Return (X, Y) of the center of cell containing provided text 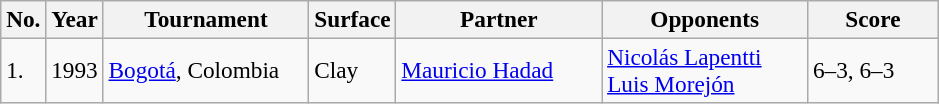
Nicolás Lapentti Luis Morejón (705, 70)
Year (74, 19)
1993 (74, 70)
Clay (352, 70)
No. (24, 19)
Bogotá, Colombia (206, 70)
Partner (499, 19)
Mauricio Hadad (499, 70)
Score (874, 19)
6–3, 6–3 (874, 70)
Tournament (206, 19)
Opponents (705, 19)
1. (24, 70)
Surface (352, 19)
